Scan for the cell matching the given text and deliver its (X, Y) coordinate at center. 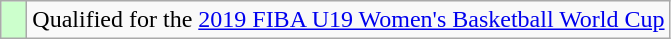
Qualified for the 2019 FIBA U19 Women's Basketball World Cup (348, 20)
